Identify which cell holds the provided text, then report its (X, Y) central coordinate. 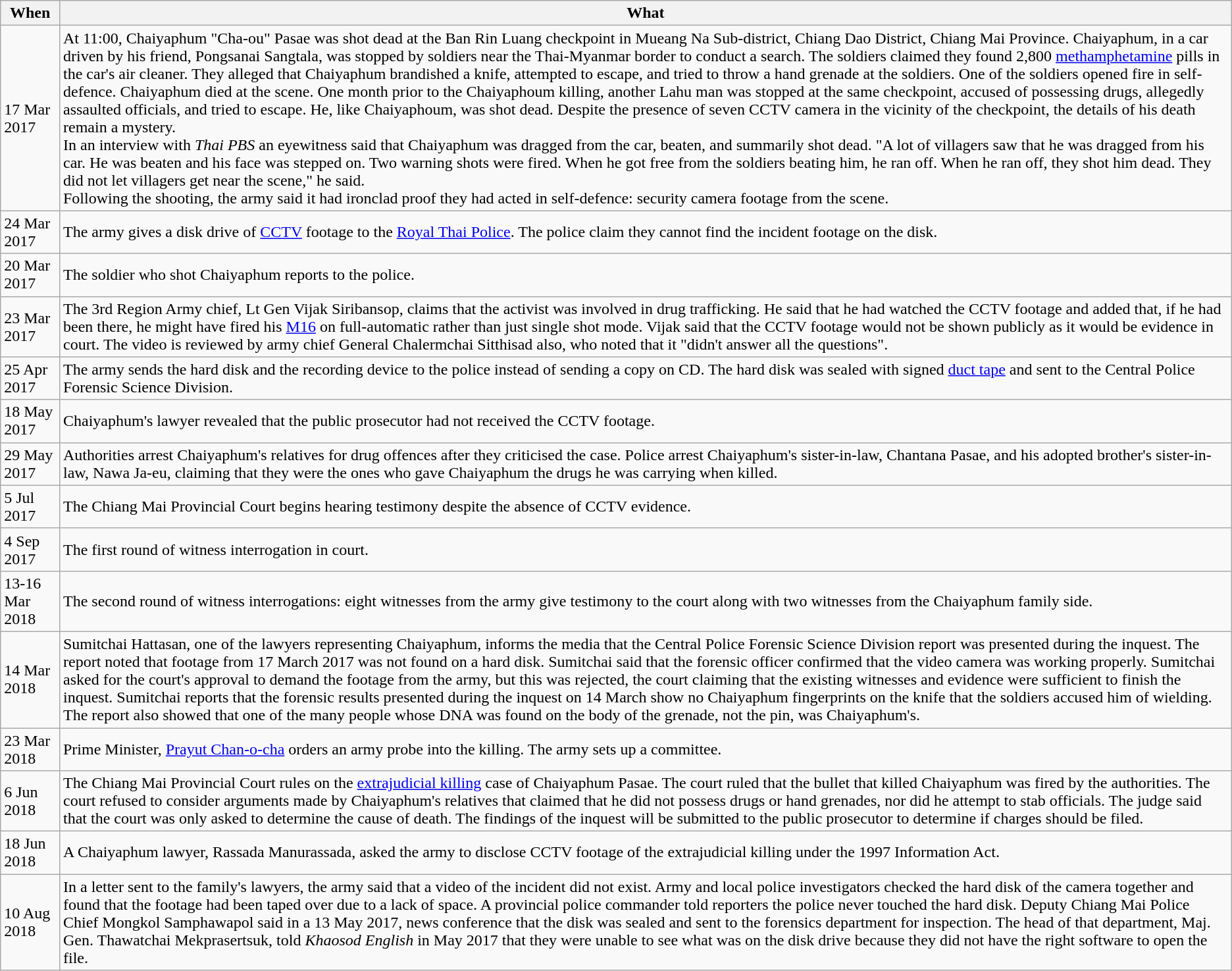
18 Jun 2018 (30, 853)
The first round of witness interrogation in court. (645, 549)
29 May 2017 (30, 463)
The army gives a disk drive of CCTV footage to the Royal Thai Police. The police claim they cannot find the incident footage on the disk. (645, 232)
The soldier who shot Chaiyaphum reports to the police. (645, 275)
Chaiyaphum's lawyer revealed that the public prosecutor had not received the CCTV footage. (645, 421)
18 May 2017 (30, 421)
23 Mar 2018 (30, 749)
20 Mar 2017 (30, 275)
10 Aug 2018 (30, 922)
5 Jul 2017 (30, 507)
What (645, 13)
4 Sep 2017 (30, 549)
24 Mar 2017 (30, 232)
25 Apr 2017 (30, 378)
A Chaiyaphum lawyer, Rassada Manurassada, asked the army to disclose CCTV footage of the extrajudicial killing under the 1997 Information Act. (645, 853)
17 Mar 2017 (30, 118)
6 Jun 2018 (30, 801)
14 Mar 2018 (30, 679)
The Chiang Mai Provincial Court begins hearing testimony despite the absence of CCTV evidence. (645, 507)
13-16 Mar 2018 (30, 601)
When (30, 13)
Prime Minister, Prayut Chan-o-cha orders an army probe into the killing. The army sets up a committee. (645, 749)
23 Mar 2017 (30, 327)
